Scan for the cell matching the given text and deliver its (x, y) coordinate at center. 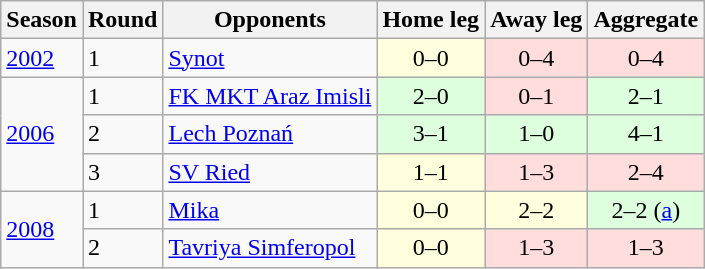
Aggregate (646, 20)
1–1 (431, 172)
Synot (270, 58)
0–1 (536, 96)
Lech Poznań (270, 134)
Away leg (536, 20)
Mika (270, 210)
Opponents (270, 20)
Season (42, 20)
Home leg (431, 20)
3 (122, 172)
Round (122, 20)
2–2 (a) (646, 210)
1–0 (536, 134)
2–4 (646, 172)
FK MKT Araz Imisli (270, 96)
4–1 (646, 134)
2002 (42, 58)
Tavriya Simferopol (270, 248)
SV Ried (270, 172)
2008 (42, 229)
2–1 (646, 96)
2–0 (431, 96)
3–1 (431, 134)
2–2 (536, 210)
2006 (42, 134)
